From the cell containing the given text, extract its center point as (x, y) coordinate. 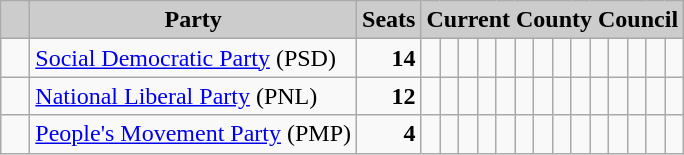
Social Democratic Party (PSD) (194, 58)
14 (389, 58)
National Liberal Party (PNL) (194, 96)
Party (194, 20)
12 (389, 96)
Seats (389, 20)
People's Movement Party (PMP) (194, 134)
Current County Council (552, 20)
4 (389, 134)
